Provide the [x, y] coordinate of the cell's center where the given text is located.  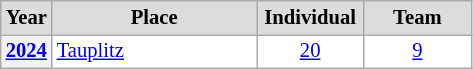
Team [418, 17]
20 [310, 51]
Tauplitz [154, 51]
Individual [310, 17]
2024 [26, 51]
9 [418, 51]
Place [154, 17]
Year [26, 17]
